From the cell containing the given text, extract its center point as [X, Y] coordinate. 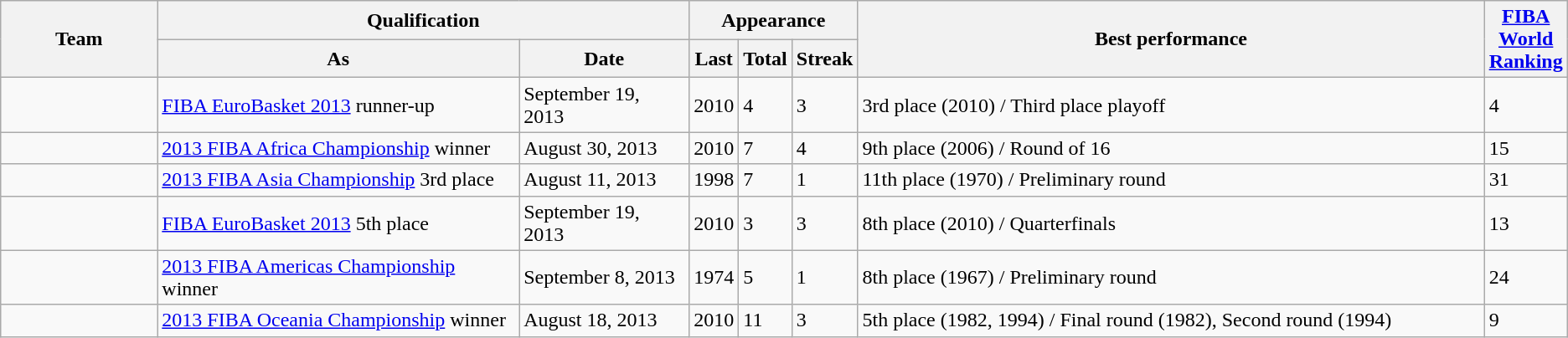
Total [766, 59]
2013 FIBA Asia Championship 3rd place [338, 180]
Date [605, 59]
August 11, 2013 [605, 180]
Streak [824, 59]
5th place (1982, 1994) / Final round (1982), Second round (1994) [1171, 320]
5 [766, 278]
FIBA EuroBasket 2013 5th place [338, 223]
9 [1526, 320]
8th place (1967) / Preliminary round [1171, 278]
2013 FIBA Oceania Championship winner [338, 320]
13 [1526, 223]
Qualification [424, 20]
11 [766, 320]
31 [1526, 180]
As [338, 59]
Best performance [1171, 39]
Last [714, 59]
August 30, 2013 [605, 148]
1998 [714, 180]
2013 FIBA Africa Championship winner [338, 148]
3rd place (2010) / Third place playoff [1171, 105]
2013 FIBA Americas Championship winner [338, 278]
9th place (2006) / Round of 16 [1171, 148]
15 [1526, 148]
11th place (1970) / Preliminary round [1171, 180]
8th place (2010) / Quarterfinals [1171, 223]
Appearance [774, 20]
24 [1526, 278]
1974 [714, 278]
FIBA World Ranking [1526, 39]
September 8, 2013 [605, 278]
August 18, 2013 [605, 320]
Team [79, 39]
FIBA EuroBasket 2013 runner-up [338, 105]
